Detect which cell encompasses the target text, then output its [X, Y] center coordinate. 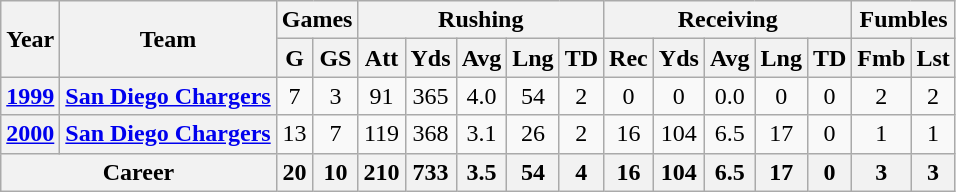
2000 [30, 134]
Fumbles [904, 20]
Receiving [728, 20]
210 [382, 172]
3.5 [482, 172]
13 [294, 134]
Rec [629, 58]
Career [138, 172]
10 [336, 172]
Games [317, 20]
Team [168, 39]
Att [382, 58]
G [294, 58]
Rushing [481, 20]
Fmb [882, 58]
26 [533, 134]
91 [382, 96]
GS [336, 58]
733 [430, 172]
Lst [933, 58]
4 [581, 172]
368 [430, 134]
0.0 [730, 96]
3.1 [482, 134]
4.0 [482, 96]
20 [294, 172]
119 [382, 134]
365 [430, 96]
Year [30, 39]
1999 [30, 96]
